Find where the given text appears and provide that cell's center as [x, y] coordinate. 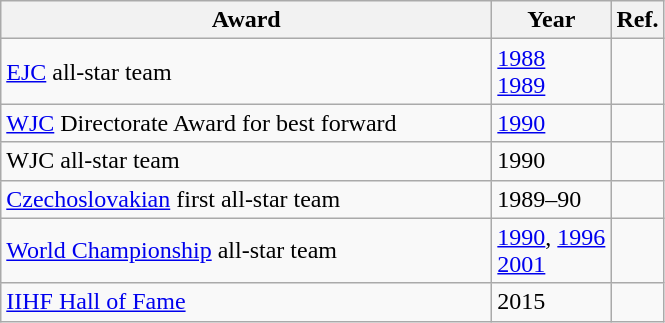
1989–90 [552, 199]
WJC Directorate Award for best forward [246, 123]
World Championship all-star team [246, 250]
EJC all-star team [246, 72]
19881989 [552, 72]
IIHF Hall of Fame [246, 302]
Czechoslovakian first all-star team [246, 199]
WJC all-star team [246, 161]
Award [246, 20]
Year [552, 20]
1990, 19962001 [552, 250]
Ref. [638, 20]
2015 [552, 302]
